Output the (x, y) coordinate of the center of the cell containing the given text.  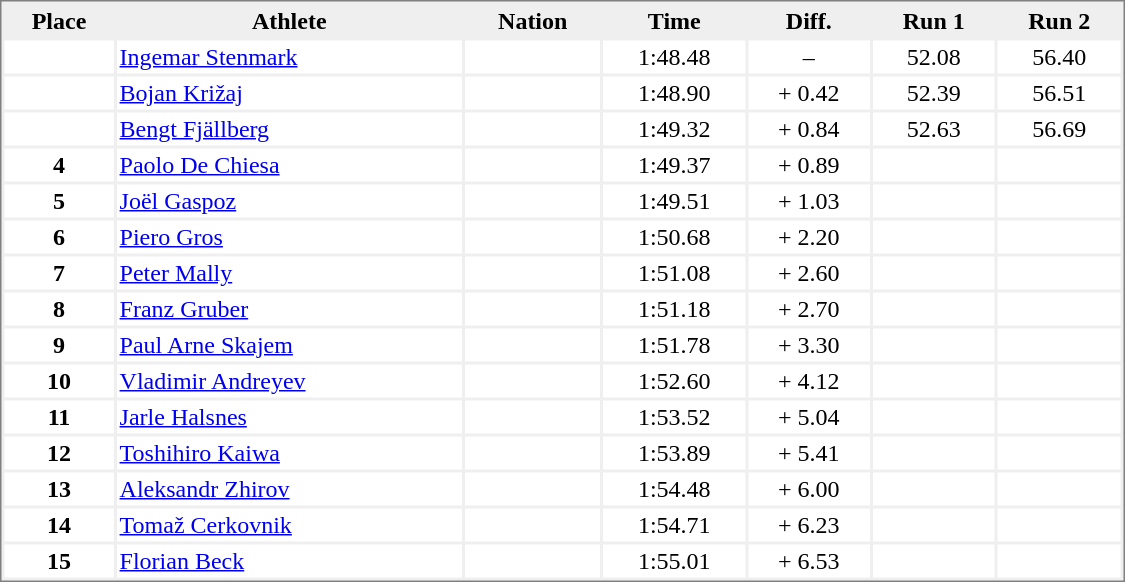
+ 0.84 (809, 128)
Toshihiro Kaiwa (290, 452)
Place (58, 20)
Paolo De Chiesa (290, 164)
15 (58, 560)
56.40 (1059, 56)
1:49.51 (675, 200)
56.51 (1059, 92)
Tomaž Cerkovnik (290, 524)
+ 2.20 (809, 236)
Bengt Fjällberg (290, 128)
– (809, 56)
52.39 (934, 92)
11 (58, 416)
Vladimir Andreyev (290, 380)
52.08 (934, 56)
Diff. (809, 20)
52.63 (934, 128)
1:51.78 (675, 344)
1:55.01 (675, 560)
Peter Mally (290, 272)
Florian Beck (290, 560)
6 (58, 236)
Run 1 (934, 20)
1:54.48 (675, 488)
10 (58, 380)
Joël Gaspoz (290, 200)
4 (58, 164)
1:48.48 (675, 56)
Nation (533, 20)
Time (675, 20)
Aleksandr Zhirov (290, 488)
1:51.08 (675, 272)
1:49.37 (675, 164)
Piero Gros (290, 236)
1:51.18 (675, 308)
+ 6.00 (809, 488)
+ 4.12 (809, 380)
Jarle Halsnes (290, 416)
+ 5.04 (809, 416)
+ 3.30 (809, 344)
+ 2.60 (809, 272)
+ 6.23 (809, 524)
+ 0.42 (809, 92)
56.69 (1059, 128)
1:49.32 (675, 128)
Franz Gruber (290, 308)
+ 1.03 (809, 200)
Run 2 (1059, 20)
Paul Arne Skajem (290, 344)
1:53.89 (675, 452)
+ 2.70 (809, 308)
12 (58, 452)
8 (58, 308)
5 (58, 200)
Bojan Križaj (290, 92)
13 (58, 488)
+ 5.41 (809, 452)
1:48.90 (675, 92)
1:54.71 (675, 524)
+ 6.53 (809, 560)
1:53.52 (675, 416)
Athlete (290, 20)
+ 0.89 (809, 164)
7 (58, 272)
Ingemar Stenmark (290, 56)
1:50.68 (675, 236)
1:52.60 (675, 380)
14 (58, 524)
9 (58, 344)
